Find where the given text appears and provide that cell's center as (X, Y) coordinate. 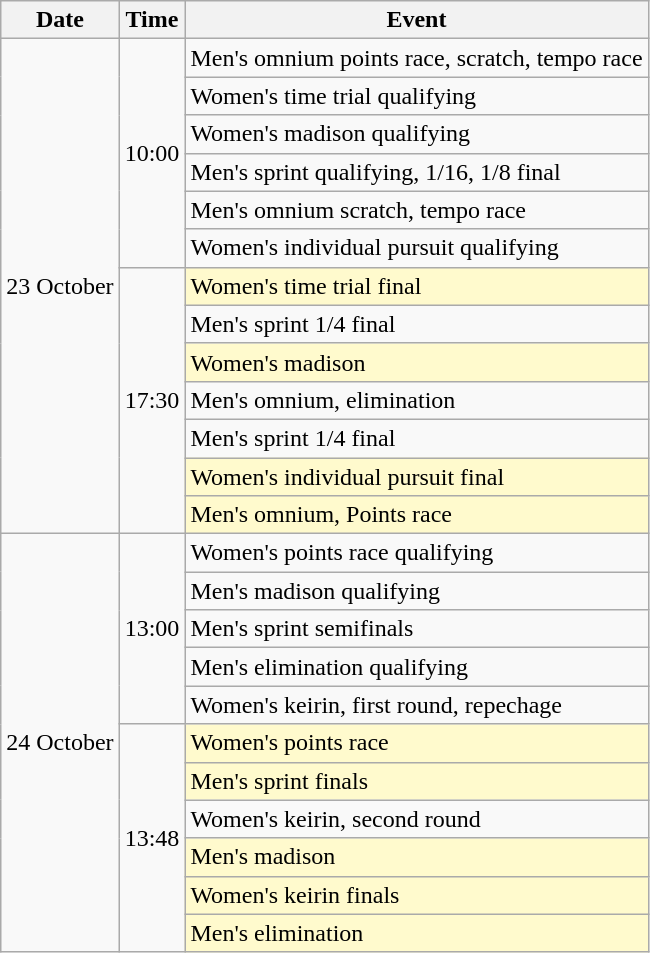
Men's omnium points race, scratch, tempo race (416, 58)
17:30 (152, 400)
Men's omnium scratch, tempo race (416, 210)
Women's keirin finals (416, 895)
Women's madison (416, 362)
Women's time trial qualifying (416, 96)
Women's keirin, first round, repechage (416, 705)
Women's points race qualifying (416, 553)
Time (152, 20)
Men's elimination qualifying (416, 667)
Men's sprint finals (416, 781)
Women's madison qualifying (416, 134)
Men's madison qualifying (416, 591)
Men's sprint qualifying, 1/16, 1/8 final (416, 172)
Men's sprint semifinals (416, 629)
24 October (60, 744)
Event (416, 20)
Men's omnium, elimination (416, 400)
23 October (60, 286)
13:00 (152, 629)
Men's omnium, Points race (416, 515)
Women's individual pursuit final (416, 477)
Women's time trial final (416, 286)
10:00 (152, 153)
Men's elimination (416, 933)
Date (60, 20)
Women's points race (416, 743)
13:48 (152, 838)
Men's madison (416, 857)
Women's individual pursuit qualifying (416, 248)
Women's keirin, second round (416, 819)
